Return the (X, Y) coordinate for the center point of the cell that contains the specified text.  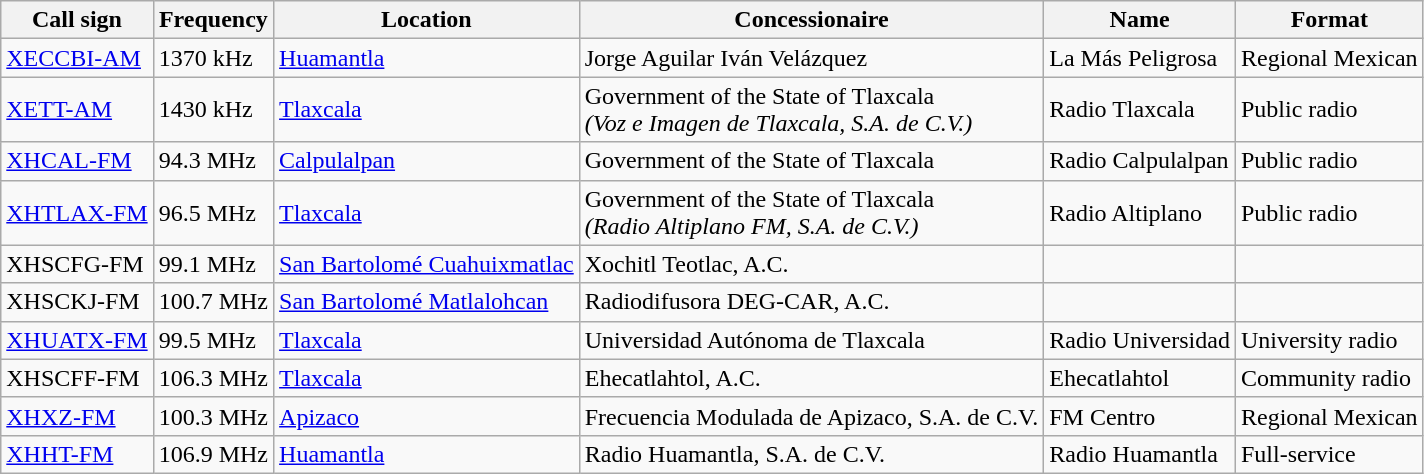
Concessionaire (812, 20)
106.3 MHz (213, 378)
Call sign (77, 20)
Location (427, 20)
XHSCFF-FM (77, 378)
Ehecatlahtol, A.C. (812, 378)
San Bartolomé Matlalohcan (427, 302)
San Bartolomé Cuahuixmatlac (427, 264)
Name (1140, 20)
Full-service (1329, 454)
100.3 MHz (213, 416)
Government of the State of Tlaxcala(Voz e Imagen de Tlaxcala, S.A. de C.V.) (812, 110)
Xochitl Teotlac, A.C. (812, 264)
Apizaco (427, 416)
Radio Huamantla, S.A. de C.V. (812, 454)
Community radio (1329, 378)
Calpulalpan (427, 161)
La Más Peligrosa (1140, 58)
99.1 MHz (213, 264)
XHSCKJ-FM (77, 302)
XHHT-FM (77, 454)
FM Centro (1140, 416)
94.3 MHz (213, 161)
University radio (1329, 340)
Universidad Autónoma de Tlaxcala (812, 340)
XHTLAX-FM (77, 212)
Jorge Aguilar Iván Velázquez (812, 58)
XHUATX-FM (77, 340)
Government of the State of Tlaxcala (812, 161)
Government of the State of Tlaxcala(Radio Altiplano FM, S.A. de C.V.) (812, 212)
1430 kHz (213, 110)
Radio Huamantla (1140, 454)
XHCAL-FM (77, 161)
Radio Altiplano (1140, 212)
XHSCFG-FM (77, 264)
Radio Tlaxcala (1140, 110)
Radio Calpulalpan (1140, 161)
100.7 MHz (213, 302)
1370 kHz (213, 58)
Radio Universidad (1140, 340)
Format (1329, 20)
106.9 MHz (213, 454)
Frecuencia Modulada de Apizaco, S.A. de C.V. (812, 416)
99.5 MHz (213, 340)
XHXZ-FM (77, 416)
Radiodifusora DEG-CAR, A.C. (812, 302)
XECCBI-AM (77, 58)
Frequency (213, 20)
XETT-AM (77, 110)
Ehecatlahtol (1140, 378)
96.5 MHz (213, 212)
